Capture the cell that displays the provided text and extract its [X, Y] central coordinate. 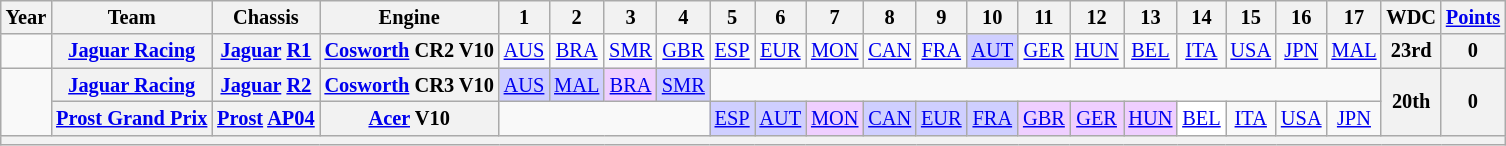
14 [1201, 17]
16 [1301, 17]
17 [1354, 17]
Acer V10 [410, 118]
5 [732, 17]
11 [1044, 17]
Team [132, 17]
Points [1473, 17]
13 [1151, 17]
Prost Grand Prix [132, 118]
12 [1097, 17]
WDC [1411, 17]
Jaguar R2 [266, 85]
Jaguar R1 [266, 51]
3 [630, 17]
Prost AP04 [266, 118]
15 [1251, 17]
Chassis [266, 17]
7 [834, 17]
2 [576, 17]
20th [1411, 102]
9 [941, 17]
Year [26, 17]
1 [524, 17]
8 [890, 17]
Cosworth CR3 V10 [410, 85]
23rd [1411, 51]
10 [992, 17]
Engine [410, 17]
Cosworth CR2 V10 [410, 51]
6 [780, 17]
4 [684, 17]
